Return the (x, y) coordinate for the center point of the cell that contains the specified text.  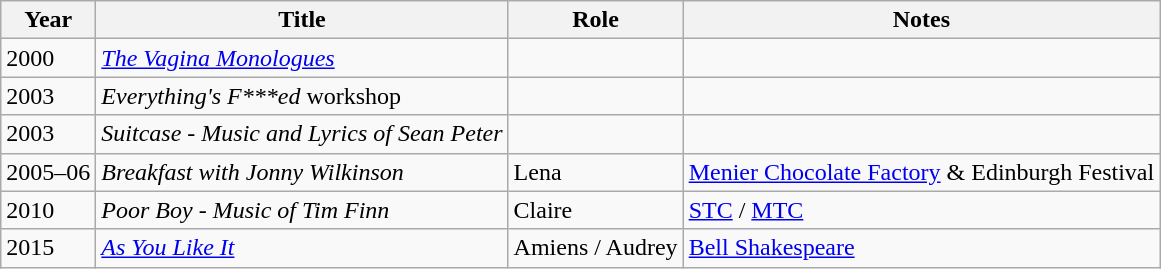
Amiens / Audrey (596, 248)
The Vagina Monologues (302, 58)
Poor Boy - Music of Tim Finn (302, 210)
Claire (596, 210)
Breakfast with Jonny Wilkinson (302, 172)
Title (302, 20)
Lena (596, 172)
2000 (48, 58)
Role (596, 20)
2010 (48, 210)
2005–06 (48, 172)
STC / MTC (922, 210)
2015 (48, 248)
Everything's F***ed workshop (302, 96)
Suitcase - Music and Lyrics of Sean Peter (302, 134)
Notes (922, 20)
As You Like It (302, 248)
Menier Chocolate Factory & Edinburgh Festival (922, 172)
Year (48, 20)
Bell Shakespeare (922, 248)
